Return the [X, Y] coordinate for the center point of the cell that contains the specified text.  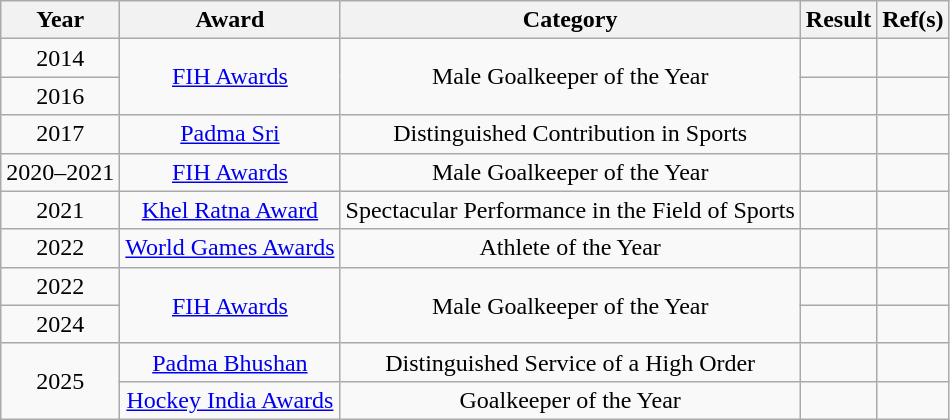
2014 [60, 58]
Goalkeeper of the Year [570, 400]
Khel Ratna Award [230, 210]
Year [60, 20]
Award [230, 20]
2021 [60, 210]
2025 [60, 381]
Hockey India Awards [230, 400]
Category [570, 20]
Result [838, 20]
Distinguished Contribution in Sports [570, 134]
Padma Bhushan [230, 362]
2017 [60, 134]
2020–2021 [60, 172]
World Games Awards [230, 248]
2016 [60, 96]
Distinguished Service of a High Order [570, 362]
2024 [60, 324]
Athlete of the Year [570, 248]
Spectacular Performance in the Field of Sports [570, 210]
Padma Sri [230, 134]
Ref(s) [913, 20]
